Return the [x, y] coordinate for the center point of the cell that contains the specified text.  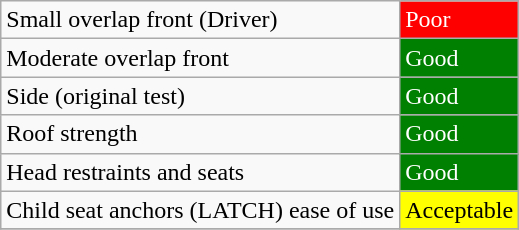
Roof strength [200, 134]
Child seat anchors (LATCH) ease of use [200, 210]
Side (original test) [200, 96]
Moderate overlap front [200, 58]
Poor [460, 20]
Acceptable [460, 210]
Small overlap front (Driver) [200, 20]
Head restraints and seats [200, 172]
